Locate the cell with the specified text and output its (x, y) center coordinate. 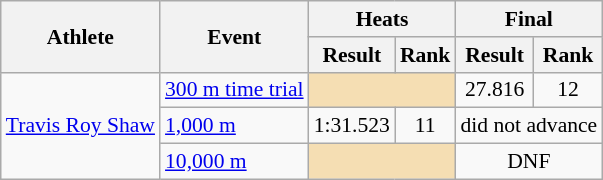
1,000 m (234, 126)
1:31.523 (352, 126)
Travis Roy Shaw (80, 126)
11 (426, 126)
27.816 (494, 90)
Athlete (80, 36)
Final (528, 19)
Event (234, 36)
DNF (528, 162)
did not advance (528, 126)
10,000 m (234, 162)
300 m time trial (234, 90)
12 (568, 90)
Heats (382, 19)
